Output the [X, Y] coordinate of the center of the cell containing the given text.  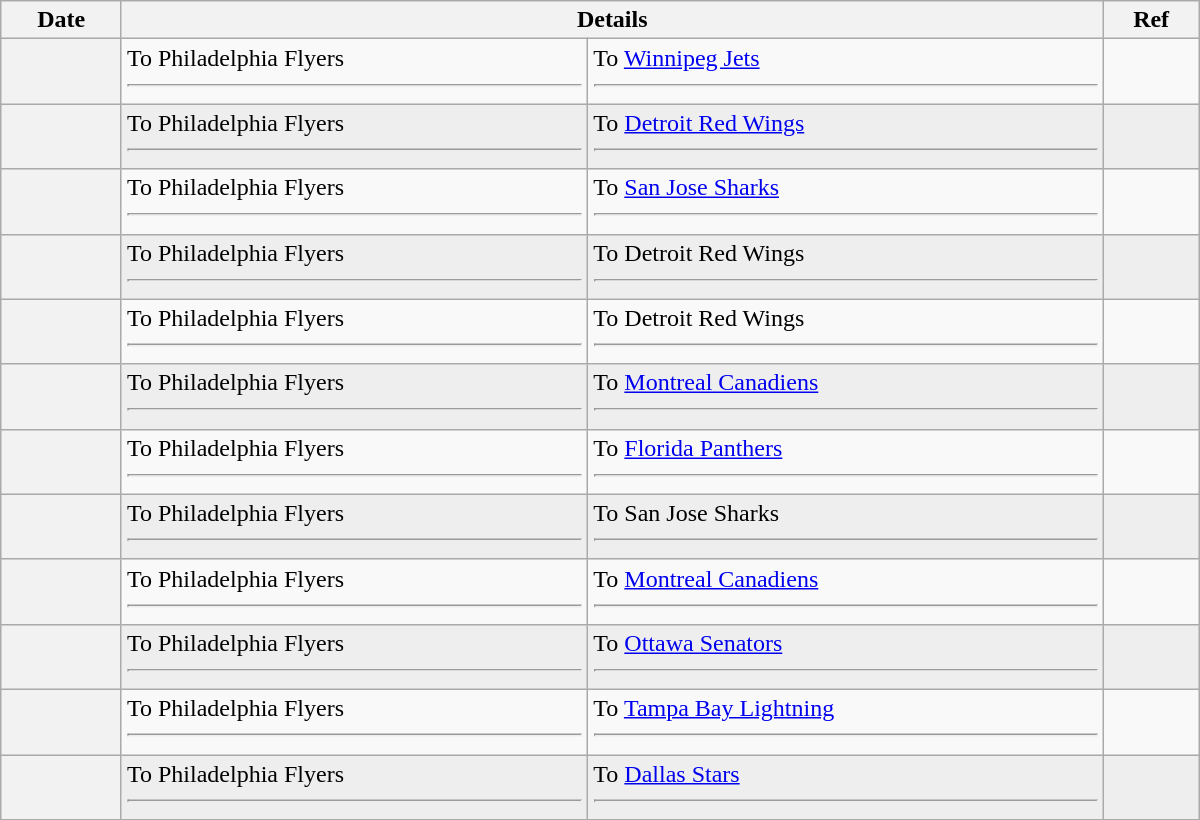
Date [62, 20]
To Florida Panthers [846, 462]
To Winnipeg Jets [846, 72]
To Dallas Stars [846, 786]
To Ottawa Senators [846, 656]
Details [612, 20]
Ref [1151, 20]
To Tampa Bay Lightning [846, 722]
